Output the [x, y] coordinate of the center of the cell containing the given text.  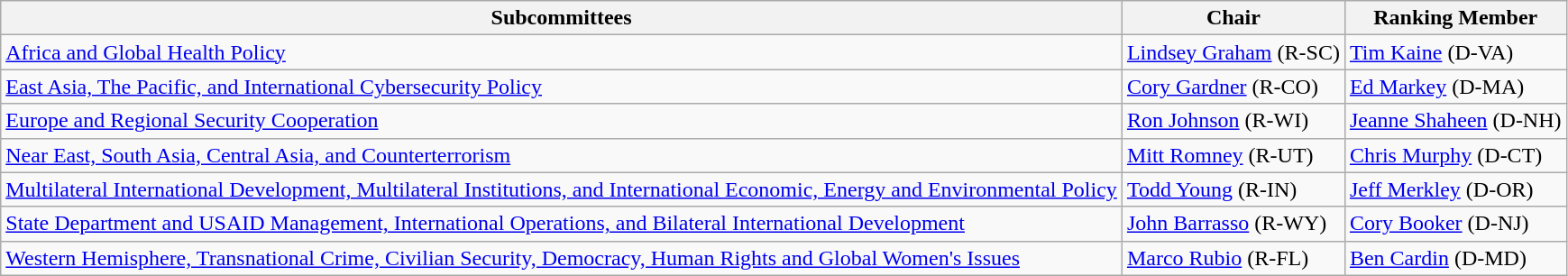
Ron Johnson (R-WI) [1233, 121]
Subcommittees [562, 18]
East Asia, The Pacific, and International Cybersecurity Policy [562, 87]
Near East, South Asia, Central Asia, and Counterterrorism [562, 155]
Lindsey Graham (R-SC) [1233, 52]
Cory Booker (D-NJ) [1455, 224]
Jeanne Shaheen (D-NH) [1455, 121]
Chair [1233, 18]
Todd Young (R-IN) [1233, 189]
Jeff Merkley (D-OR) [1455, 189]
Europe and Regional Security Cooperation [562, 121]
Marco Rubio (R-FL) [1233, 258]
Western Hemisphere, Transnational Crime, Civilian Security, Democracy, Human Rights and Global Women's Issues [562, 258]
John Barrasso (R-WY) [1233, 224]
Ed Markey (D-MA) [1455, 87]
Ranking Member [1455, 18]
Chris Murphy (D-CT) [1455, 155]
Ben Cardin (D-MD) [1455, 258]
Multilateral International Development, Multilateral Institutions, and International Economic, Energy and Environmental Policy [562, 189]
State Department and USAID Management, International Operations, and Bilateral International Development [562, 224]
Cory Gardner (R-CO) [1233, 87]
Africa and Global Health Policy [562, 52]
Tim Kaine (D-VA) [1455, 52]
Mitt Romney (R-UT) [1233, 155]
